Capture the cell that displays the provided text and extract its [x, y] central coordinate. 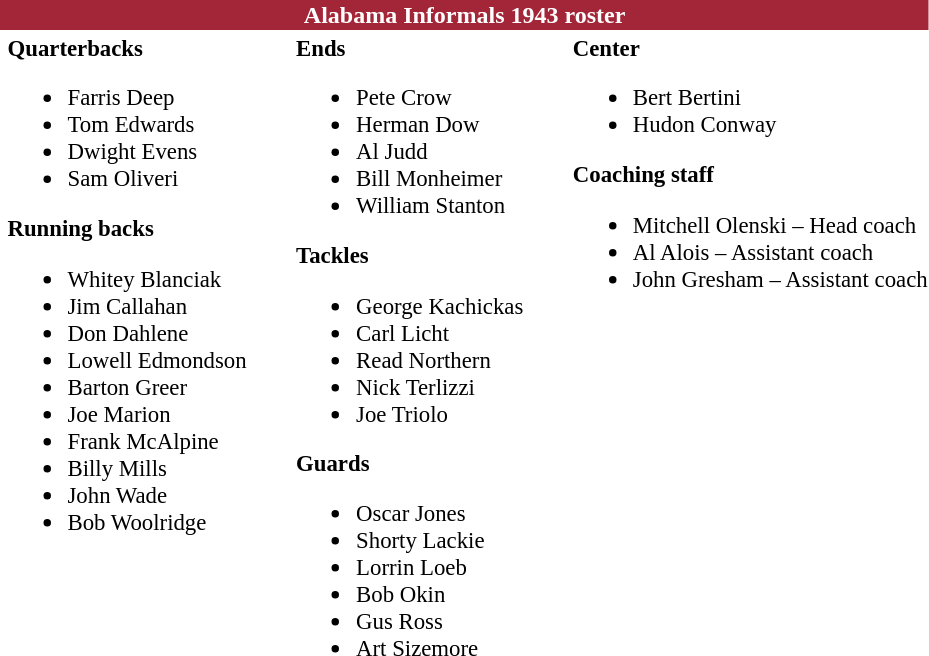
Alabama Informals 1943 roster [464, 15]
